Locate the cell with the specified text and output its [x, y] center coordinate. 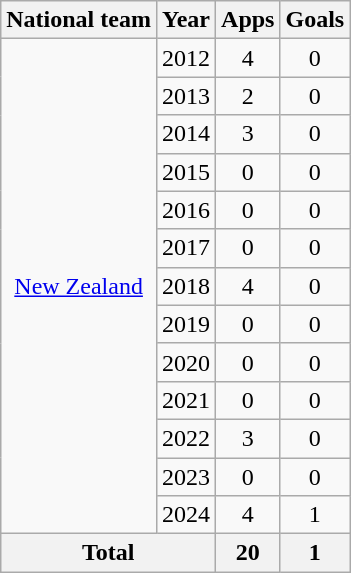
2022 [186, 438]
2019 [186, 324]
2023 [186, 477]
2024 [186, 515]
20 [248, 553]
2 [248, 96]
National team [79, 20]
2017 [186, 248]
Apps [248, 20]
Year [186, 20]
2020 [186, 362]
2012 [186, 58]
2014 [186, 134]
2018 [186, 286]
2021 [186, 400]
Total [108, 553]
2013 [186, 96]
Goals [315, 20]
New Zealand [79, 286]
2015 [186, 172]
2016 [186, 210]
